Extract the (x, y) coordinate from the center of the cell holding the provided text.  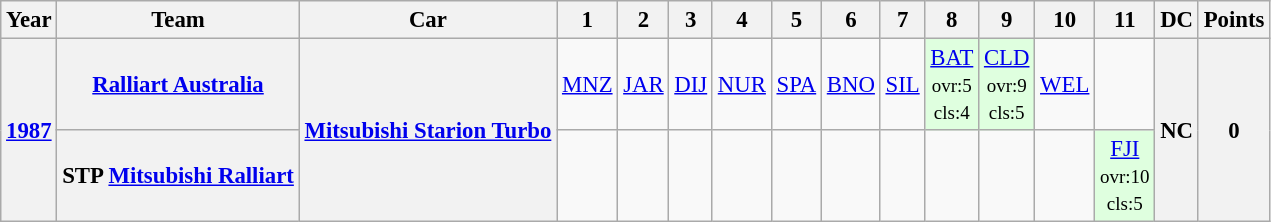
MNZ (588, 85)
0 (1234, 130)
2 (644, 20)
NC (1177, 130)
Mitsubishi Starion Turbo (428, 130)
3 (691, 20)
DIJ (691, 85)
BATovr:5cls:4 (952, 85)
DC (1177, 20)
Year (29, 20)
SPA (796, 85)
Points (1234, 20)
Car (428, 20)
FJIovr:10cls:5 (1125, 176)
5 (796, 20)
CLDovr:9cls:5 (1007, 85)
1987 (29, 130)
10 (1065, 20)
SIL (902, 85)
4 (742, 20)
8 (952, 20)
JAR (644, 85)
NUR (742, 85)
STP Mitsubishi Ralliart (178, 176)
WEL (1065, 85)
7 (902, 20)
BNO (850, 85)
Team (178, 20)
11 (1125, 20)
Ralliart Australia (178, 85)
1 (588, 20)
9 (1007, 20)
6 (850, 20)
